Extract the [X, Y] coordinate from the center of the cell holding the provided text.  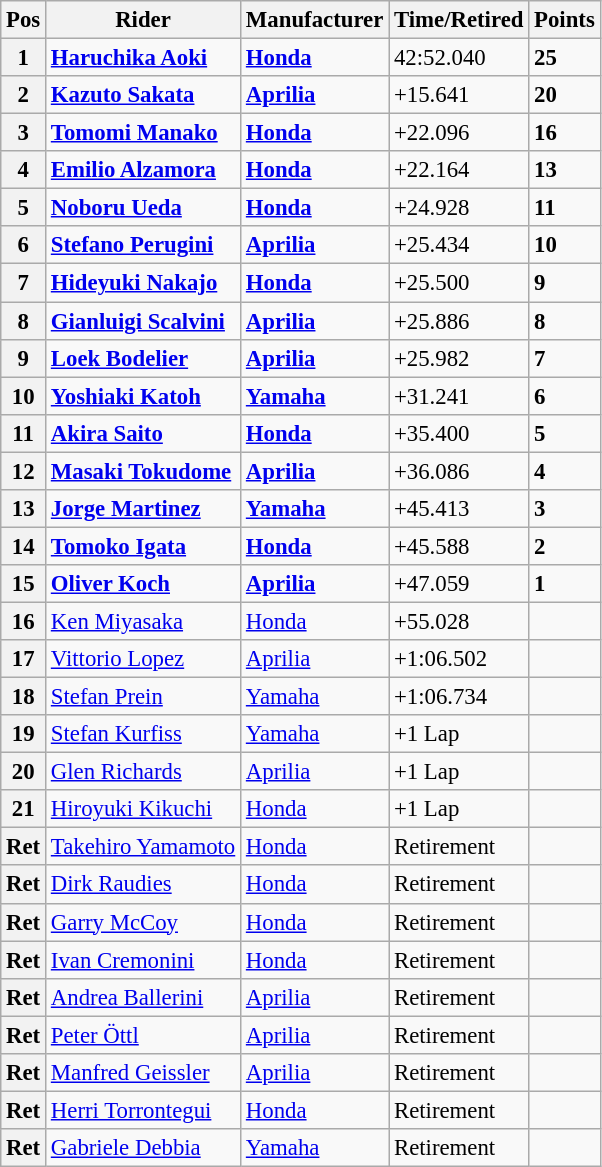
Emilio Alzamora [144, 170]
42:52.040 [459, 58]
21 [24, 809]
25 [564, 58]
Manfred Geissler [144, 1073]
Herri Torrontegui [144, 1110]
Ken Miyasaka [144, 621]
+31.241 [459, 396]
Kazuto Sakata [144, 95]
Stefan Prein [144, 697]
+1:06.502 [459, 659]
Time/Retired [459, 20]
+45.588 [459, 546]
Points [564, 20]
+25.434 [459, 245]
+22.164 [459, 170]
+36.086 [459, 471]
+24.928 [459, 208]
Vittorio Lopez [144, 659]
Glen Richards [144, 772]
Tomoko Igata [144, 546]
Jorge Martinez [144, 509]
18 [24, 697]
Hiroyuki Kikuchi [144, 809]
14 [24, 546]
Yoshiaki Katoh [144, 396]
Dirk Raudies [144, 885]
12 [24, 471]
19 [24, 734]
Manufacturer [315, 20]
+25.982 [459, 358]
Loek Bodelier [144, 358]
Akira Saito [144, 433]
Haruchika Aoki [144, 58]
+45.413 [459, 509]
Garry McCoy [144, 922]
Stefano Perugini [144, 245]
Hideyuki Nakajo [144, 283]
Noboru Ueda [144, 208]
+55.028 [459, 621]
Andrea Ballerini [144, 997]
Gianluigi Scalvini [144, 321]
Masaki Tokudome [144, 471]
Ivan Cremonini [144, 960]
Rider [144, 20]
+25.500 [459, 283]
+22.096 [459, 133]
+15.641 [459, 95]
+25.886 [459, 321]
Gabriele Debbia [144, 1148]
Stefan Kurfiss [144, 734]
+1:06.734 [459, 697]
Oliver Koch [144, 584]
15 [24, 584]
+35.400 [459, 433]
Takehiro Yamamoto [144, 847]
Tomomi Manako [144, 133]
+47.059 [459, 584]
17 [24, 659]
Peter Öttl [144, 1035]
Pos [24, 20]
